Capture the cell that displays the provided text and extract its [X, Y] central coordinate. 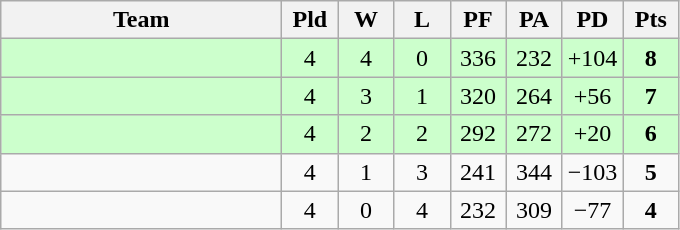
7 [651, 96]
241 [478, 172]
+56 [592, 96]
Pts [651, 20]
5 [651, 172]
264 [534, 96]
292 [478, 134]
309 [534, 210]
PF [478, 20]
6 [651, 134]
+20 [592, 134]
8 [651, 58]
PD [592, 20]
336 [478, 58]
W [366, 20]
Pld [310, 20]
L [422, 20]
344 [534, 172]
320 [478, 96]
272 [534, 134]
+104 [592, 58]
−77 [592, 210]
PA [534, 20]
Team [142, 20]
−103 [592, 172]
